Identify which cell holds the provided text, then report its (X, Y) central coordinate. 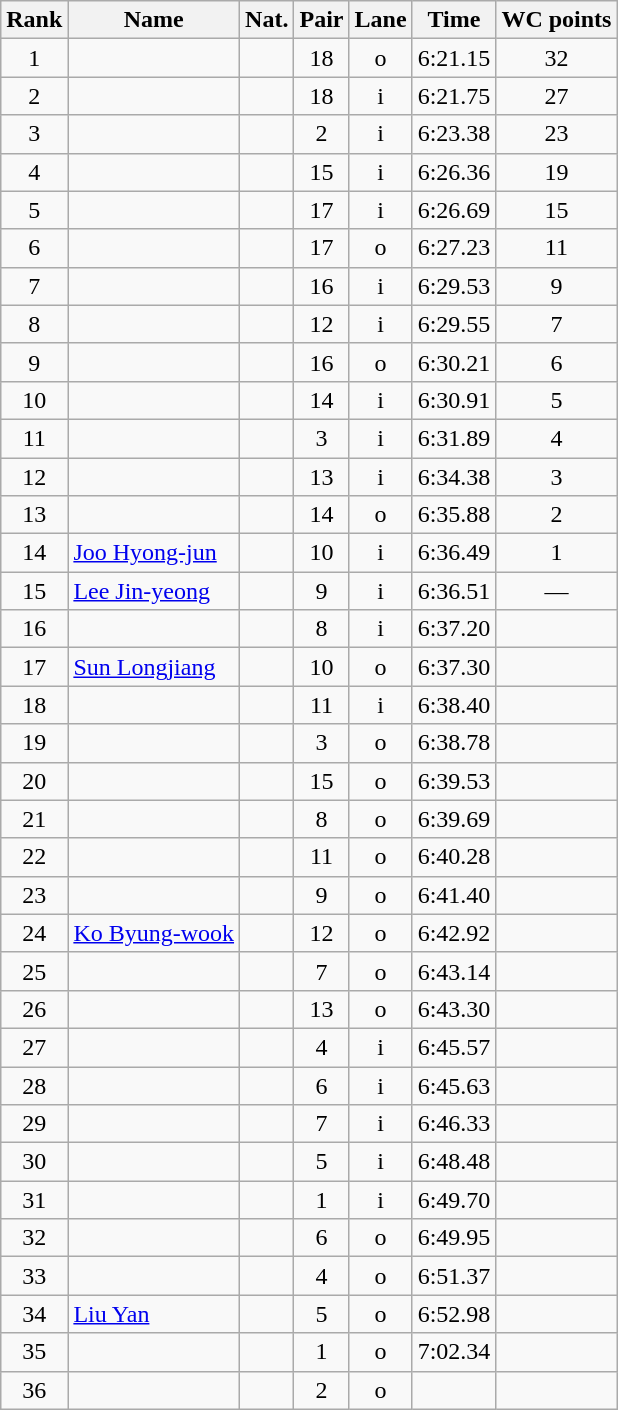
25 (34, 971)
6:39.53 (454, 781)
6:23.38 (454, 134)
6:41.40 (454, 895)
31 (34, 1200)
Sun Longjiang (154, 667)
— (556, 591)
6:45.57 (454, 1047)
6:26.36 (454, 172)
33 (34, 1276)
6:45.63 (454, 1085)
Joo Hyong-jun (154, 553)
6:51.37 (454, 1276)
6:37.30 (454, 667)
26 (34, 1009)
34 (34, 1314)
6:21.75 (454, 96)
6:36.49 (454, 553)
6:38.40 (454, 705)
6:42.92 (454, 933)
6:36.51 (454, 591)
Liu Yan (154, 1314)
6:49.95 (454, 1238)
6:48.48 (454, 1162)
6:43.14 (454, 971)
6:34.38 (454, 477)
6:43.30 (454, 1009)
6:31.89 (454, 438)
Pair (322, 20)
22 (34, 857)
6:46.33 (454, 1124)
24 (34, 933)
Time (454, 20)
28 (34, 1085)
6:27.23 (454, 248)
WC points (556, 20)
Ko Byung-wook (154, 933)
6:29.55 (454, 324)
35 (34, 1352)
6:52.98 (454, 1314)
36 (34, 1390)
6:21.15 (454, 58)
Lane (380, 20)
6:26.69 (454, 210)
20 (34, 781)
Name (154, 20)
6:30.91 (454, 400)
Rank (34, 20)
30 (34, 1162)
7:02.34 (454, 1352)
6:40.28 (454, 857)
6:49.70 (454, 1200)
6:39.69 (454, 819)
29 (34, 1124)
6:30.21 (454, 362)
6:29.53 (454, 286)
21 (34, 819)
Lee Jin-yeong (154, 591)
6:37.20 (454, 629)
6:35.88 (454, 515)
Nat. (267, 20)
6:38.78 (454, 743)
